Determine the [X, Y] coordinate at the center of the cell enclosing the given text.  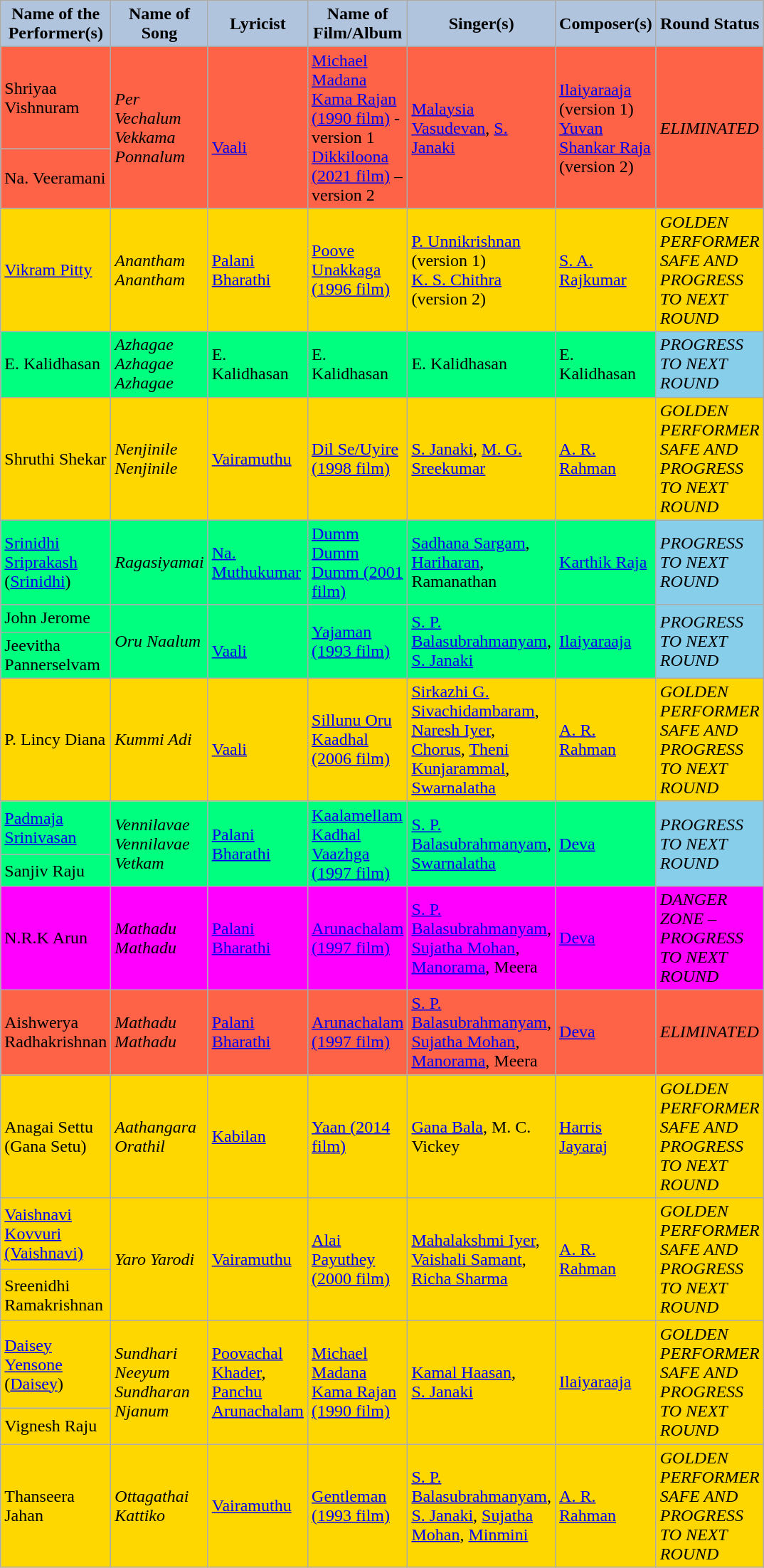
Vaishnavi Kovvuri (Vaishnavi) [55, 1234]
Dil Se/Uyire (1998 film) [358, 458]
P. Lincy Diana [55, 740]
Lyricist [258, 24]
Malaysia Vasudevan, S. Janaki [482, 128]
John Jerome [55, 618]
Kummi Adi [159, 740]
Mahalakshmi Iyer, Vaishali Samant, Richa Sharma [482, 1259]
Dumm Dumm Dumm (2001 film) [358, 562]
Ottagathai Kattiko [159, 1505]
Ilaiyaraaja (version 1) Yuvan Shankar Raja(version 2) [606, 128]
Gana Bala, M. C. Vickey [482, 1135]
Name of the Performer(s) [55, 24]
Gentleman (1993 film) [358, 1505]
Per Vechalum Vekkama Ponnalum [159, 128]
P. Unnikrishnan (version 1)K. S. Chithra(version 2) [482, 270]
Alai Payuthey (2000 film) [358, 1259]
Name of Film/Album [358, 24]
Sadhana Sargam, Hariharan, Ramanathan [482, 562]
Oru Naalum [159, 642]
S. A. Rajkumar [606, 270]
Michael Madana Kama Rajan (1990 film) -version 1Dikkiloona (2021 film) – version 2 [358, 128]
Yajaman (1993 film) [358, 642]
Ragasiyamai [159, 562]
Singer(s) [482, 24]
Sillunu Oru Kaadhal (2006 film) [358, 740]
Padmaja Srinivasan [55, 828]
Nenjinile Nenjinile [159, 458]
Karthik Raja [606, 562]
Sundhari Neeyum Sundharan Njanum [159, 1383]
Kamal Haasan,S. Janaki [482, 1383]
Azhagae Azhagae Azhagae [159, 364]
Kabilan [258, 1135]
Harris Jayaraj [606, 1135]
DANGER ZONE – PROGRESS TO NEXT ROUND [710, 938]
Na. Veeramani [55, 179]
Shriyaa Vishnuram [55, 98]
S. P. Balasubrahmanyam, Swarnalatha [482, 844]
Vennilavae Vennilavae Vetkam [159, 844]
Sirkazhi G. Sivachidambaram, Naresh Iyer, Chorus, Theni Kunjarammal, Swarnalatha [482, 740]
Composer(s) [606, 24]
Vignesh Raju [55, 1426]
Na. Muthukumar [258, 562]
S. P. Balasubrahmanyam, S. Janaki [482, 642]
S. Janaki, M. G. Sreekumar [482, 458]
Jeevitha Pannerselvam [55, 655]
Aathangara Orathil [159, 1135]
Anagai Settu (Gana Setu) [55, 1135]
Kaalamellam Kadhal Vaazhga (1997 film) [358, 844]
Michael Madana Kama Rajan (1990 film) [358, 1383]
Sanjiv Raju [55, 870]
Poove Unakkaga (1996 film) [358, 270]
Thanseera Jahan [55, 1505]
Anantham Anantham [159, 270]
Sreenidhi Ramakrishnan [55, 1296]
Vikram Pitty [55, 270]
Aishwerya Radhakrishnan [55, 1032]
Poovachal Khader, Panchu Arunachalam [258, 1383]
Name of Song [159, 24]
Srinidhi Sriprakash(Srinidhi) [55, 562]
Yaan (2014 film) [358, 1135]
Shruthi Shekar [55, 458]
Daisey Yensone(Daisey) [55, 1365]
Round Status [710, 24]
N.R.K Arun [55, 938]
Yaro Yarodi [159, 1259]
S. P. Balasubrahmanyam, S. Janaki, Sujatha Mohan, Minmini [482, 1505]
